Return the (x, y) coordinate for the center point of the cell that contains the specified text.  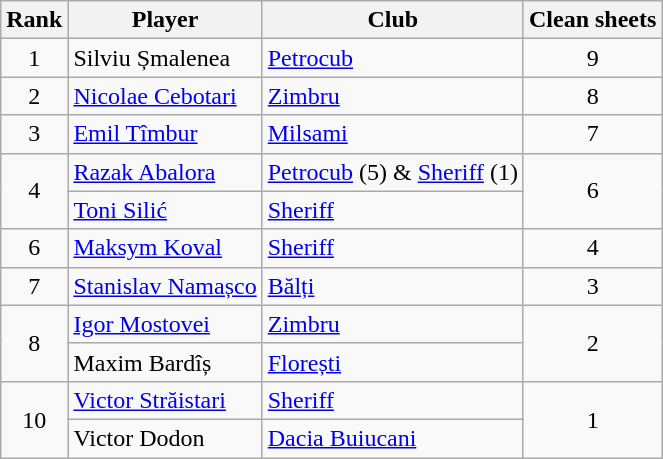
Igor Mostovei (165, 324)
Nicolae Cebotari (165, 96)
Silviu Șmalenea (165, 58)
Victor Dodon (165, 438)
Petrocub (5) & Sheriff (1) (392, 172)
Florești (392, 362)
Petrocub (392, 58)
10 (34, 419)
Club (392, 20)
Rank (34, 20)
Victor Străistari (165, 400)
Maksym Koval (165, 248)
Milsami (392, 134)
Razak Abalora (165, 172)
Dacia Buiucani (392, 438)
9 (592, 58)
Maxim Bardîș (165, 362)
Player (165, 20)
Emil Tîmbur (165, 134)
Bălți (392, 286)
Toni Silić (165, 210)
Stanislav Namașco (165, 286)
Clean sheets (592, 20)
